Return (x, y) of the center of cell containing provided text 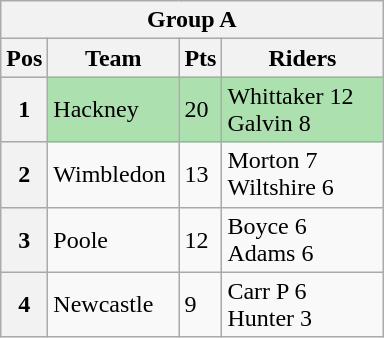
Newcastle (114, 304)
Poole (114, 240)
Riders (302, 58)
3 (24, 240)
13 (200, 174)
4 (24, 304)
Pos (24, 58)
Pts (200, 58)
Boyce 6Adams 6 (302, 240)
Group A (192, 20)
2 (24, 174)
12 (200, 240)
Whittaker 12Galvin 8 (302, 110)
Team (114, 58)
9 (200, 304)
Morton 7Wiltshire 6 (302, 174)
1 (24, 110)
Carr P 6Hunter 3 (302, 304)
20 (200, 110)
Wimbledon (114, 174)
Hackney (114, 110)
